Pinpoint the cell where the given text exists, returning its (x, y) midpoint coordinate. 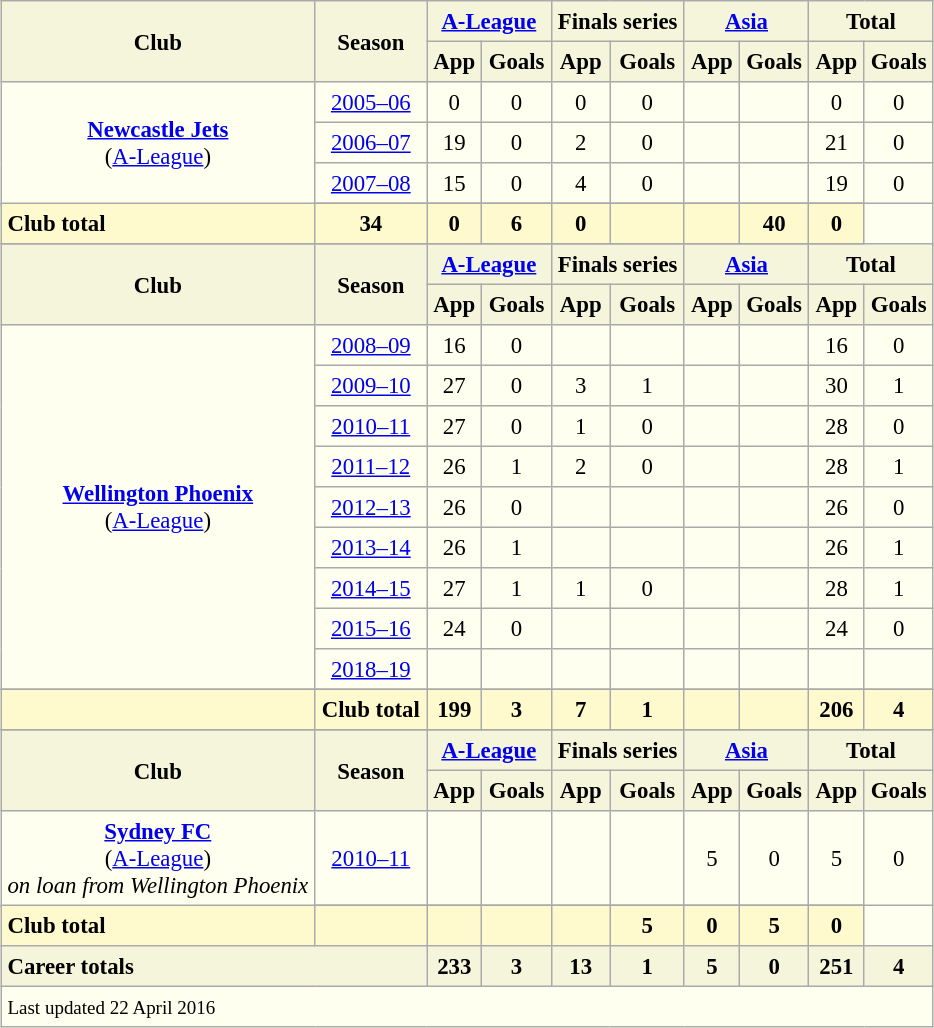
2006–07 (371, 142)
Last updated 22 April 2016 (468, 1006)
2005–06 (371, 102)
2018–19 (371, 669)
Sydney FC(A-League)on loan from Wellington Phoenix (158, 858)
Career totals (214, 966)
233 (454, 966)
30 (836, 385)
2014–15 (371, 588)
Newcastle Jets(A-League) (158, 143)
34 (371, 223)
2007–08 (371, 183)
Wellington Phoenix(A-League) (158, 507)
13 (580, 966)
2012–13 (371, 507)
2009–10 (371, 385)
15 (454, 183)
251 (836, 966)
21 (836, 142)
2011–12 (371, 466)
7 (580, 709)
199 (454, 709)
2008–09 (371, 345)
40 (774, 223)
2015–16 (371, 628)
206 (836, 709)
2013–14 (371, 547)
6 (516, 223)
